Capture the cell that displays the provided text and extract its (x, y) central coordinate. 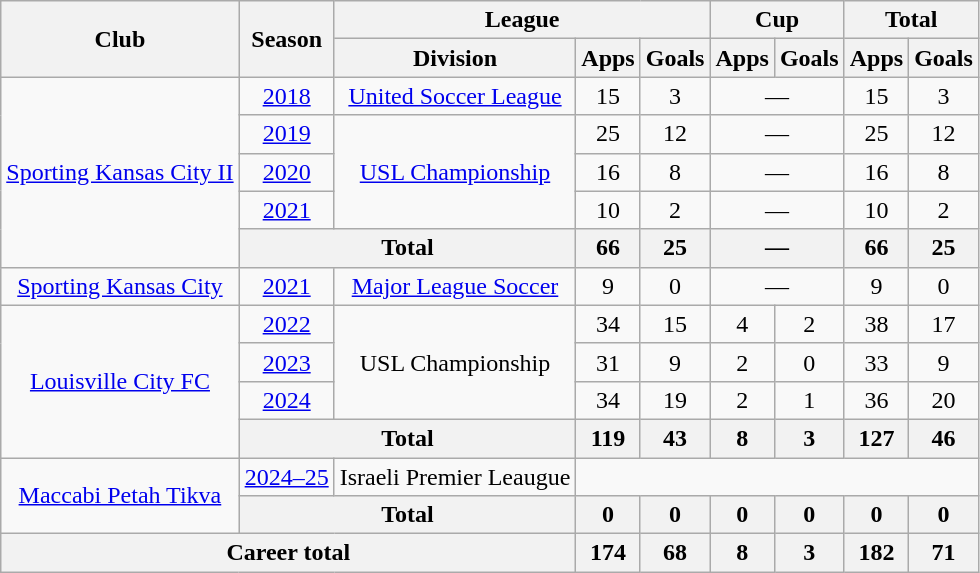
17 (944, 324)
36 (876, 400)
43 (675, 438)
2023 (286, 362)
Cup (777, 20)
1 (809, 400)
Major League Soccer (455, 286)
182 (876, 553)
Career total (288, 553)
46 (944, 438)
71 (944, 553)
127 (876, 438)
4 (742, 324)
119 (608, 438)
31 (608, 362)
League (522, 20)
Maccabi Petah Tikva (120, 496)
United Soccer League (455, 96)
2024 (286, 400)
19 (675, 400)
Louisville City FC (120, 381)
20 (944, 400)
Sporting Kansas City II (120, 172)
2019 (286, 134)
Israeli Premier Leaugue (455, 477)
Club (120, 39)
33 (876, 362)
2018 (286, 96)
Season (286, 39)
38 (876, 324)
2022 (286, 324)
Sporting Kansas City (120, 286)
174 (608, 553)
2020 (286, 172)
68 (675, 553)
Division (455, 58)
2024–25 (286, 477)
